Find where the given text appears and provide that cell's center as [x, y] coordinate. 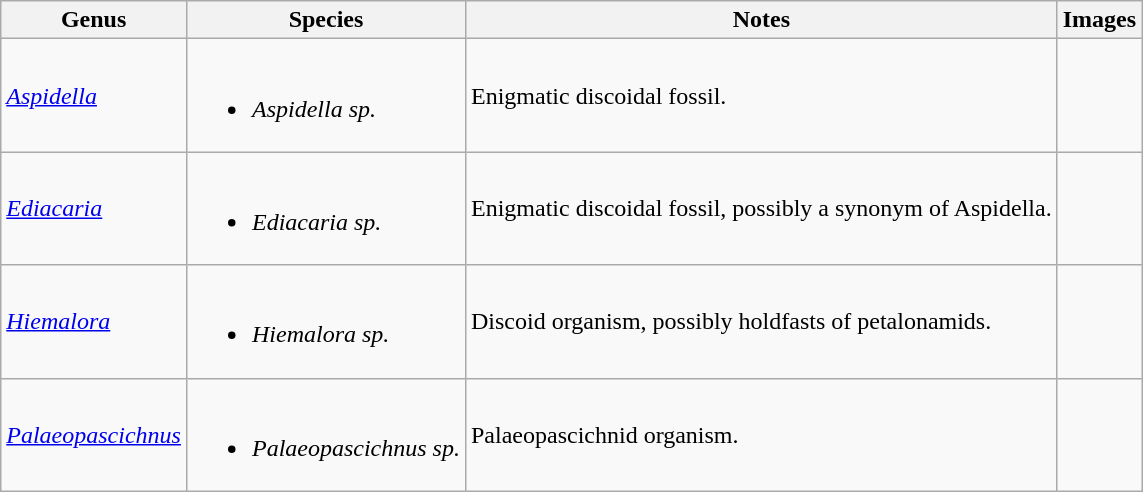
Aspidella [94, 96]
Discoid organism, possibly holdfasts of petalonamids. [761, 322]
Enigmatic discoidal fossil. [761, 96]
Hiemalora [94, 322]
Ediacaria sp. [326, 208]
Species [326, 20]
Images [1099, 20]
Hiemalora sp. [326, 322]
Ediacaria [94, 208]
Genus [94, 20]
Palaeopascichnus sp. [326, 434]
Notes [761, 20]
Palaeopascichnus [94, 434]
Enigmatic discoidal fossil, possibly a synonym of Aspidella. [761, 208]
Palaeopascichnid organism. [761, 434]
Aspidella sp. [326, 96]
